From the cell containing the given text, extract its center point as [x, y] coordinate. 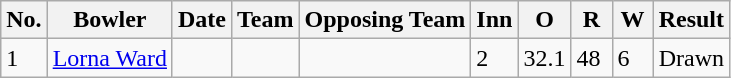
48 [592, 58]
W [632, 20]
Bowler [110, 20]
Team [266, 20]
Date [202, 20]
32.1 [544, 58]
1 [24, 58]
Drawn [691, 58]
No. [24, 20]
O [544, 20]
Lorna Ward [110, 58]
Inn [494, 20]
6 [632, 58]
2 [494, 58]
Opposing Team [385, 20]
Result [691, 20]
R [592, 20]
